Return [x, y] of the center of cell containing provided text 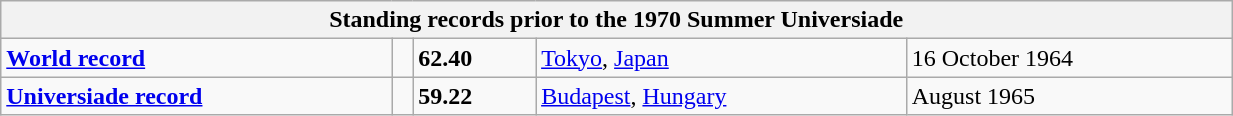
59.22 [474, 96]
62.40 [474, 58]
Standing records prior to the 1970 Summer Universiade [616, 20]
August 1965 [1068, 96]
Tokyo, Japan [722, 58]
Universiade record [196, 96]
World record [196, 58]
Budapest, Hungary [722, 96]
16 October 1964 [1068, 58]
